From the cell containing the given text, extract its center point as (x, y) coordinate. 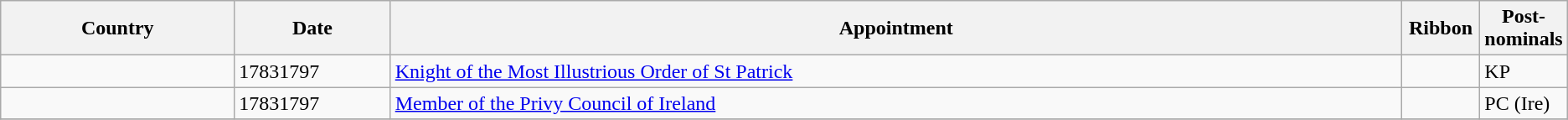
Post-nominals (1524, 29)
Knight of the Most Illustrious Order of St Patrick (896, 71)
PC (Ire) (1524, 103)
Ribbon (1441, 29)
Appointment (896, 29)
Date (312, 29)
Member of the Privy Council of Ireland (896, 103)
KP (1524, 71)
Country (117, 29)
